From the cell containing the given text, extract its center point as [X, Y] coordinate. 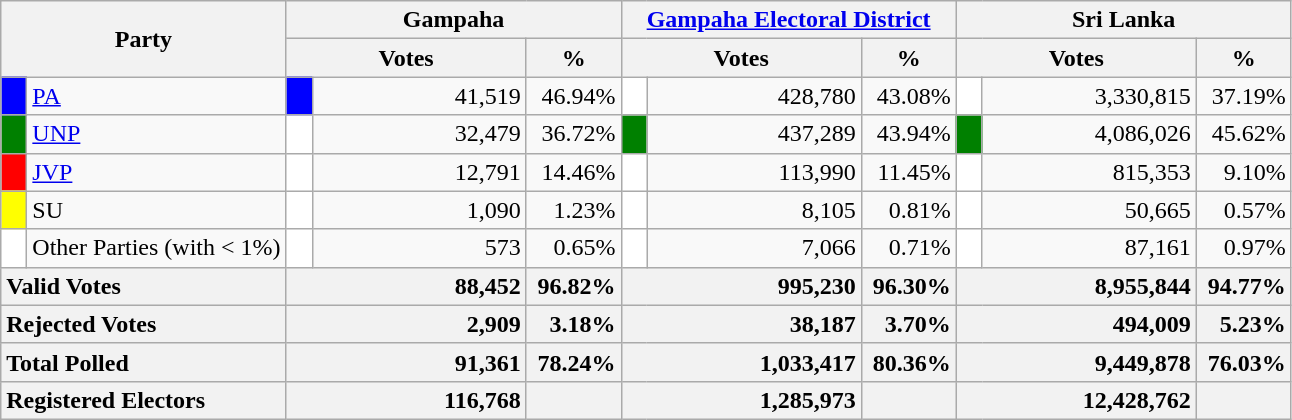
32,479 [419, 134]
0.97% [1244, 248]
9.10% [1244, 172]
JVP [156, 172]
12,791 [419, 172]
Gampaha Electoral District [788, 20]
78.24% [574, 362]
Rejected Votes [144, 324]
5.23% [1244, 324]
7,066 [754, 248]
14.46% [574, 172]
36.72% [574, 134]
4,086,026 [1089, 134]
2,909 [406, 324]
11.45% [908, 172]
0.57% [1244, 210]
8,105 [754, 210]
3.18% [574, 324]
Gampaha [454, 20]
116,768 [406, 400]
96.82% [574, 286]
8,955,844 [1076, 286]
43.94% [908, 134]
1,285,973 [741, 400]
88,452 [406, 286]
437,289 [754, 134]
1,033,417 [741, 362]
96.30% [908, 286]
Sri Lanka [1124, 20]
9,449,878 [1076, 362]
Party [144, 39]
1,090 [419, 210]
45.62% [1244, 134]
80.36% [908, 362]
PA [156, 96]
SU [156, 210]
76.03% [1244, 362]
12,428,762 [1076, 400]
Other Parties (with < 1%) [156, 248]
43.08% [908, 96]
41,519 [419, 96]
428,780 [754, 96]
0.81% [908, 210]
0.71% [908, 248]
573 [419, 248]
UNP [156, 134]
37.19% [1244, 96]
494,009 [1076, 324]
995,230 [741, 286]
3,330,815 [1089, 96]
Valid Votes [144, 286]
3.70% [908, 324]
1.23% [574, 210]
Total Polled [144, 362]
0.65% [574, 248]
38,187 [741, 324]
91,361 [406, 362]
Registered Electors [144, 400]
113,990 [754, 172]
87,161 [1089, 248]
46.94% [574, 96]
94.77% [1244, 286]
50,665 [1089, 210]
815,353 [1089, 172]
